For the text-containing cell, return its midpoint in [X, Y] coordinate format. 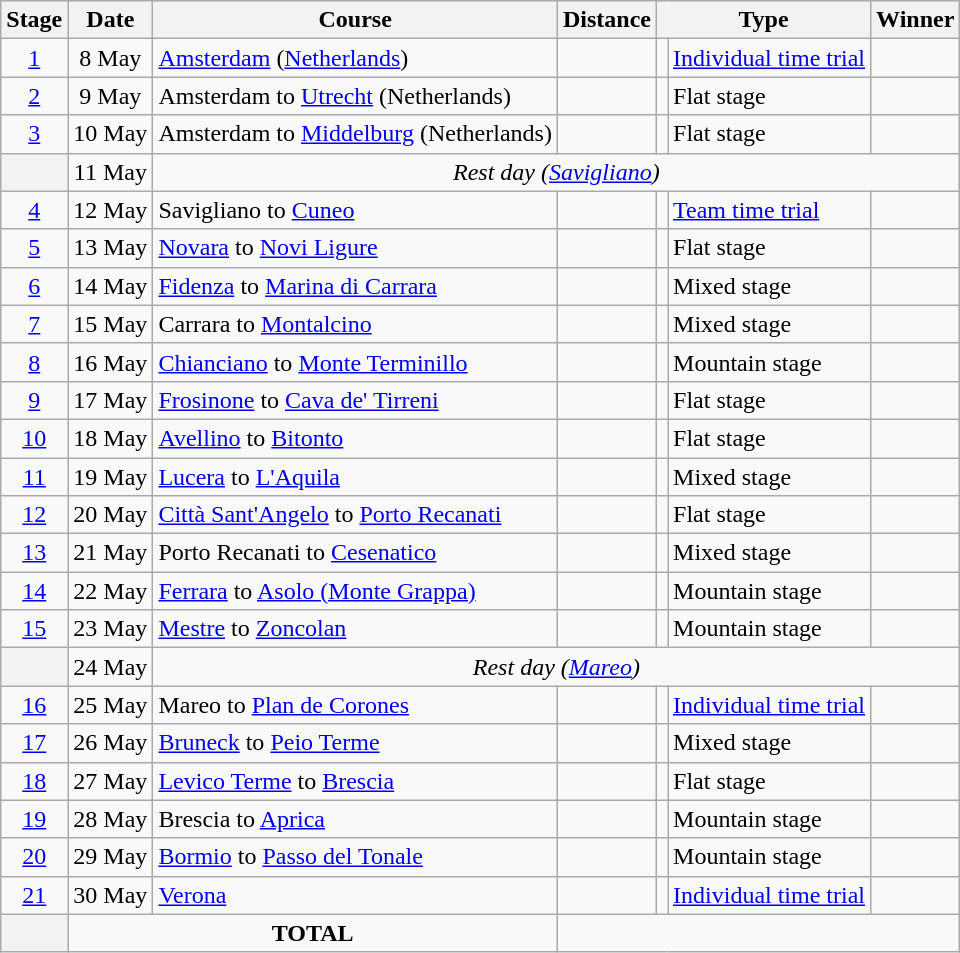
19 [34, 819]
15 [34, 629]
18 May [110, 438]
Ferrara to Asolo (Monte Grappa) [356, 591]
Verona [356, 895]
21 [34, 895]
Team time trial [770, 210]
Frosinone to Cava de' Tirreni [356, 400]
Type [763, 20]
14 May [110, 286]
3 [34, 134]
24 May [110, 667]
4 [34, 210]
5 [34, 248]
Porto Recanati to Cesenatico [356, 553]
12 [34, 515]
10 May [110, 134]
30 May [110, 895]
Rest day (Mareo) [556, 667]
10 [34, 438]
13 [34, 553]
Course [356, 20]
Rest day (Savigliano) [556, 172]
Lucera to L'Aquila [356, 477]
17 May [110, 400]
TOTAL [313, 933]
Levico Terme to Brescia [356, 781]
21 May [110, 553]
Distance [606, 20]
19 May [110, 477]
9 [34, 400]
20 [34, 857]
11 May [110, 172]
Brescia to Aprica [356, 819]
Bormio to Passo del Tonale [356, 857]
Carrara to Montalcino [356, 324]
9 May [110, 96]
Amsterdam (Netherlands) [356, 58]
20 May [110, 515]
26 May [110, 743]
Stage [34, 20]
Amsterdam to Utrecht (Netherlands) [356, 96]
22 May [110, 591]
8 May [110, 58]
1 [34, 58]
Savigliano to Cuneo [356, 210]
23 May [110, 629]
17 [34, 743]
Date [110, 20]
28 May [110, 819]
29 May [110, 857]
Avellino to Bitonto [356, 438]
Mareo to Plan de Corones [356, 705]
25 May [110, 705]
27 May [110, 781]
8 [34, 362]
12 May [110, 210]
16 [34, 705]
7 [34, 324]
Città Sant'Angelo to Porto Recanati [356, 515]
Bruneck to Peio Terme [356, 743]
15 May [110, 324]
14 [34, 591]
6 [34, 286]
Mestre to Zoncolan [356, 629]
Novara to Novi Ligure [356, 248]
16 May [110, 362]
2 [34, 96]
Fidenza to Marina di Carrara [356, 286]
Amsterdam to Middelburg (Netherlands) [356, 134]
Chianciano to Monte Terminillo [356, 362]
18 [34, 781]
13 May [110, 248]
11 [34, 477]
Winner [916, 20]
